Extract the (x, y) coordinate from the center of the cell holding the provided text.  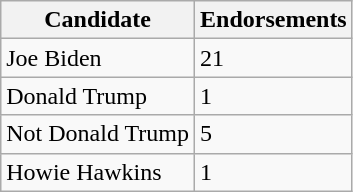
Not Donald Trump (98, 134)
Candidate (98, 20)
Joe Biden (98, 58)
Donald Trump (98, 96)
Howie Hawkins (98, 172)
5 (274, 134)
21 (274, 58)
Endorsements (274, 20)
